Capture the cell that displays the provided text and extract its [x, y] central coordinate. 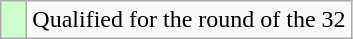
Qualified for the round of the 32 [189, 20]
